Extract the (X, Y) coordinate from the center of the cell holding the provided text.  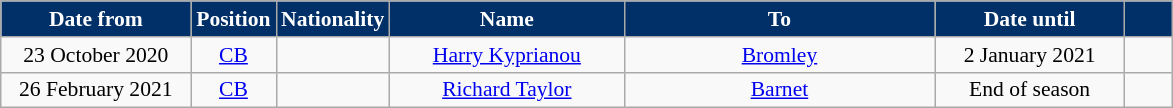
Barnet (779, 90)
Harry Kyprianou (506, 55)
Bromley (779, 55)
Richard Taylor (506, 90)
To (779, 19)
Name (506, 19)
23 October 2020 (96, 55)
Nationality (332, 19)
Position (234, 19)
End of season (1030, 90)
Date from (96, 19)
Date until (1030, 19)
2 January 2021 (1030, 55)
26 February 2021 (96, 90)
